From the cell containing the given text, extract its center point as (X, Y) coordinate. 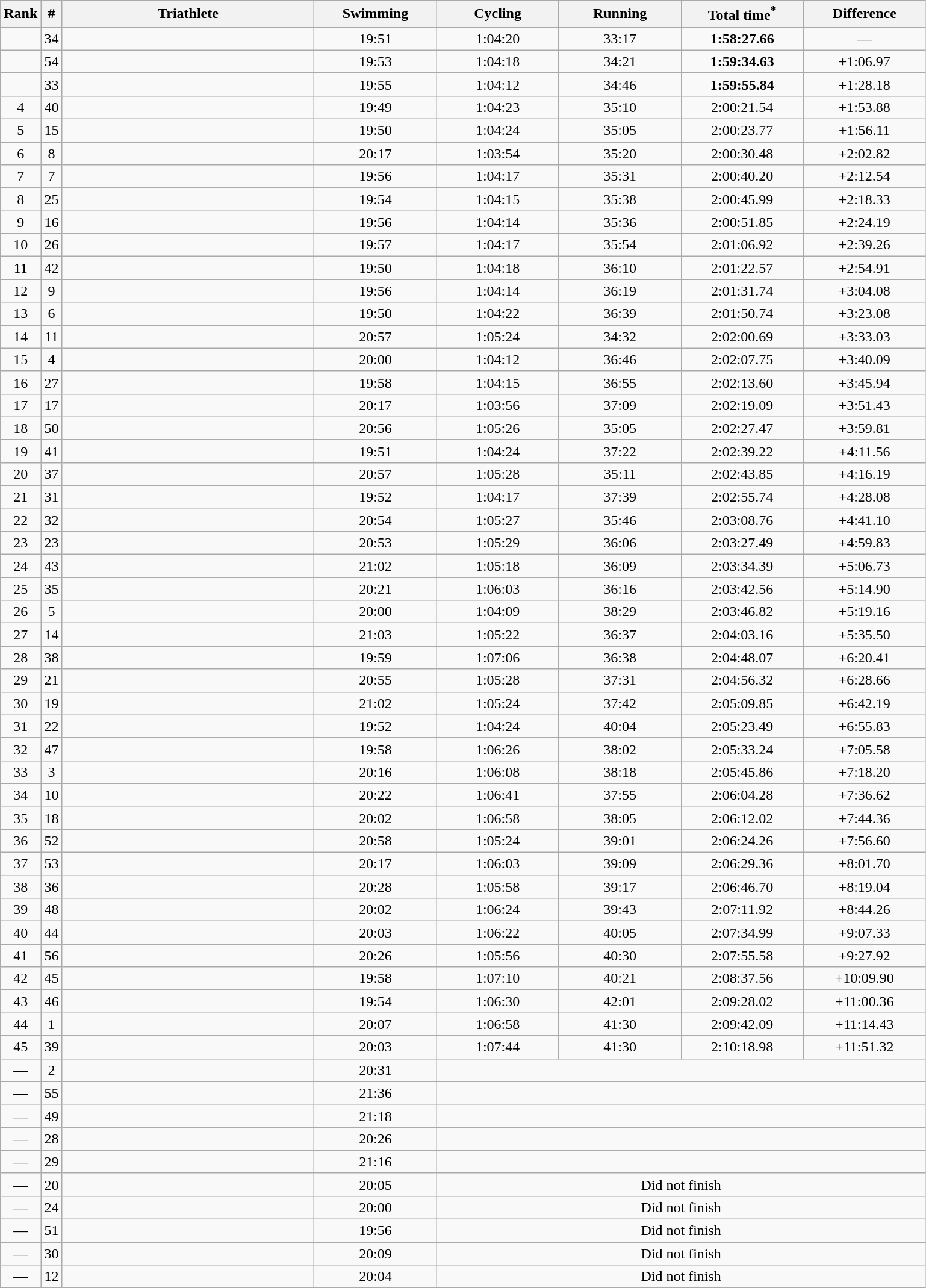
+7:18.20 (865, 772)
40:30 (620, 956)
35:46 (620, 520)
2:06:29.36 (742, 864)
+3:23.08 (865, 314)
+7:56.60 (865, 841)
20:28 (376, 887)
36:38 (620, 658)
+11:51.32 (865, 1047)
39:43 (620, 910)
36:39 (620, 314)
34:21 (620, 61)
1:05:58 (497, 887)
+3:40.09 (865, 359)
54 (52, 61)
+8:19.04 (865, 887)
2:00:45.99 (742, 199)
2:09:28.02 (742, 1001)
2:05:09.85 (742, 703)
2:05:33.24 (742, 749)
1:07:10 (497, 978)
35:11 (620, 474)
2:03:08.76 (742, 520)
37:09 (620, 405)
Difference (865, 14)
2:00:30.48 (742, 154)
19:53 (376, 61)
2:03:42.56 (742, 589)
2:05:23.49 (742, 726)
1:04:22 (497, 314)
1:03:54 (497, 154)
+2:39.26 (865, 245)
2:10:18.98 (742, 1047)
49 (52, 1116)
1:07:44 (497, 1047)
+2:24.19 (865, 222)
2:00:21.54 (742, 107)
2 (52, 1070)
+9:07.33 (865, 933)
+3:04.08 (865, 291)
1:06:41 (497, 795)
+5:06.73 (865, 566)
36:46 (620, 359)
Total time* (742, 14)
1:05:27 (497, 520)
Running (620, 14)
20:04 (376, 1277)
21:16 (376, 1162)
+3:59.81 (865, 428)
38:05 (620, 818)
19:49 (376, 107)
39:09 (620, 864)
2:04:56.32 (742, 680)
2:02:13.60 (742, 382)
+1:28.18 (865, 84)
+1:53.88 (865, 107)
40:04 (620, 726)
2:02:43.85 (742, 474)
55 (52, 1093)
35:36 (620, 222)
20:05 (376, 1184)
36:09 (620, 566)
20:31 (376, 1070)
2:06:12.02 (742, 818)
2:02:00.69 (742, 337)
+3:51.43 (865, 405)
+2:18.33 (865, 199)
2:01:31.74 (742, 291)
1:05:29 (497, 543)
34:46 (620, 84)
1:06:26 (497, 749)
+1:06.97 (865, 61)
+6:55.83 (865, 726)
+8:44.26 (865, 910)
+8:01.70 (865, 864)
1:06:08 (497, 772)
48 (52, 910)
+3:45.94 (865, 382)
35:54 (620, 245)
36:37 (620, 635)
33:17 (620, 39)
35:20 (620, 154)
Triathlete (188, 14)
2:02:19.09 (742, 405)
Rank (20, 14)
2:07:11.92 (742, 910)
2:04:48.07 (742, 658)
+6:20.41 (865, 658)
2:03:46.82 (742, 612)
35:10 (620, 107)
38:02 (620, 749)
Cycling (497, 14)
20:07 (376, 1024)
2:04:03.16 (742, 635)
36:10 (620, 268)
+4:59.83 (865, 543)
1:58:27.66 (742, 39)
36:55 (620, 382)
1:59:55.84 (742, 84)
13 (20, 314)
+2:02.82 (865, 154)
+10:09.90 (865, 978)
56 (52, 956)
20:58 (376, 841)
2:01:50.74 (742, 314)
+4:16.19 (865, 474)
39:17 (620, 887)
1 (52, 1024)
2:07:34.99 (742, 933)
Swimming (376, 14)
2:02:27.47 (742, 428)
21:03 (376, 635)
2:00:51.85 (742, 222)
2:03:27.49 (742, 543)
1:05:56 (497, 956)
21:36 (376, 1093)
2:00:23.77 (742, 131)
+2:12.54 (865, 176)
20:09 (376, 1254)
2:09:42.09 (742, 1024)
20:55 (376, 680)
1:04:20 (497, 39)
2:03:34.39 (742, 566)
2:00:40.20 (742, 176)
+5:14.90 (865, 589)
1:05:26 (497, 428)
# (52, 14)
42:01 (620, 1001)
+6:42.19 (865, 703)
+4:11.56 (865, 451)
34:32 (620, 337)
1:06:24 (497, 910)
36:16 (620, 589)
37:42 (620, 703)
2:02:07.75 (742, 359)
1:04:09 (497, 612)
2:06:46.70 (742, 887)
+5:35.50 (865, 635)
47 (52, 749)
+7:36.62 (865, 795)
39:01 (620, 841)
2:01:22.57 (742, 268)
+9:27.92 (865, 956)
2:01:06.92 (742, 245)
36:19 (620, 291)
20:16 (376, 772)
+11:00.36 (865, 1001)
+1:56.11 (865, 131)
50 (52, 428)
2:02:55.74 (742, 497)
19:59 (376, 658)
40:05 (620, 933)
20:53 (376, 543)
21:18 (376, 1116)
2:07:55.58 (742, 956)
38:18 (620, 772)
+7:05.58 (865, 749)
3 (52, 772)
20:56 (376, 428)
37:31 (620, 680)
2:06:24.26 (742, 841)
+11:14.43 (865, 1024)
+4:28.08 (865, 497)
2:06:04.28 (742, 795)
52 (52, 841)
20:22 (376, 795)
1:03:56 (497, 405)
1:04:23 (497, 107)
1:59:34.63 (742, 61)
19:57 (376, 245)
+3:33.03 (865, 337)
20:54 (376, 520)
+4:41.10 (865, 520)
1:05:18 (497, 566)
1:06:22 (497, 933)
37:22 (620, 451)
37:39 (620, 497)
1:06:30 (497, 1001)
40:21 (620, 978)
1:05:22 (497, 635)
2:05:45.86 (742, 772)
46 (52, 1001)
+7:44.36 (865, 818)
35:38 (620, 199)
+2:54.91 (865, 268)
+5:19.16 (865, 612)
2:08:37.56 (742, 978)
35:31 (620, 176)
2:02:39.22 (742, 451)
37:55 (620, 795)
38:29 (620, 612)
36:06 (620, 543)
+6:28.66 (865, 680)
19:55 (376, 84)
20:21 (376, 589)
1:07:06 (497, 658)
53 (52, 864)
51 (52, 1231)
